Identify which cell holds the provided text, then report its [X, Y] central coordinate. 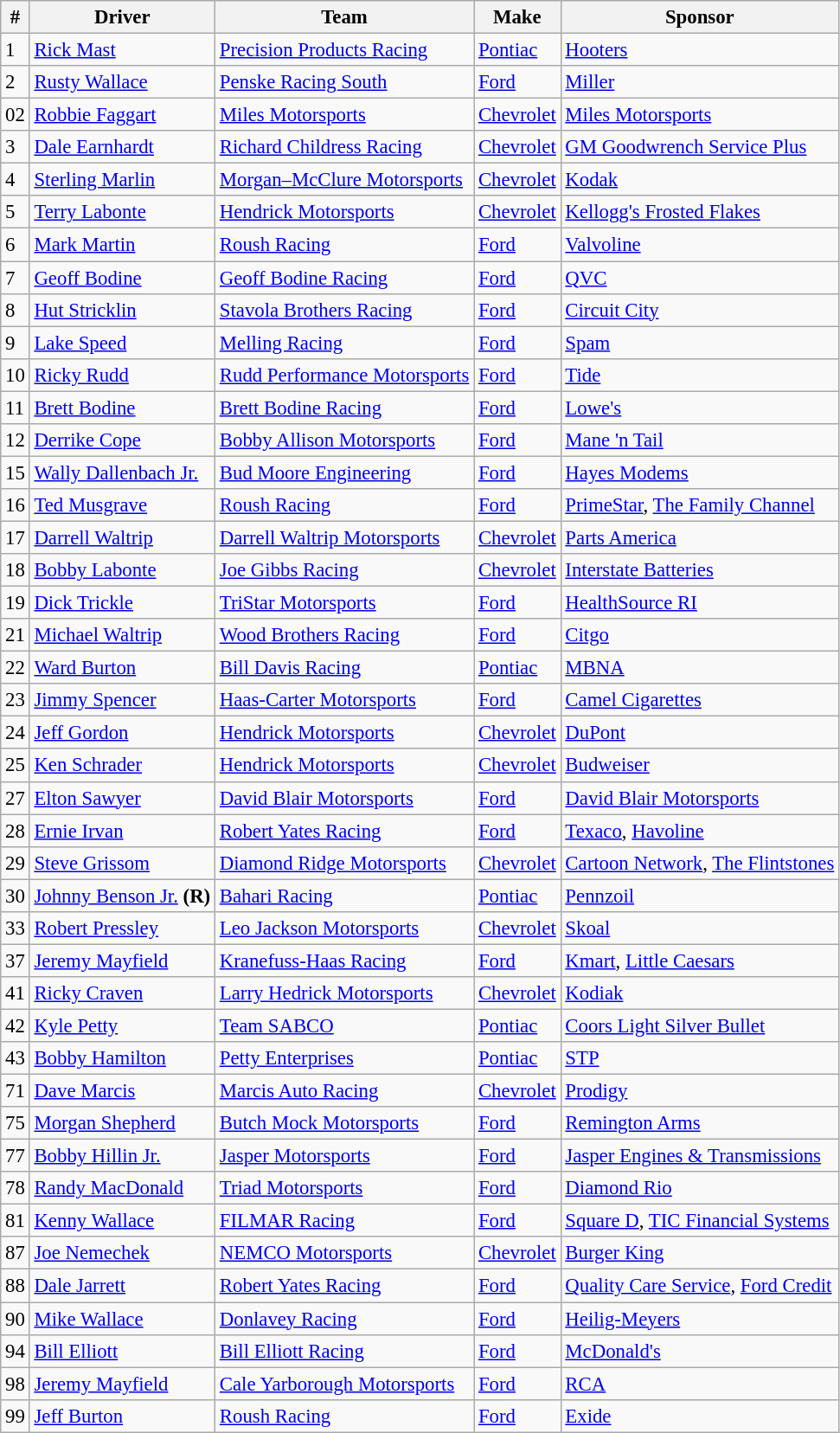
Parts America [700, 537]
37 [16, 961]
Bobby Labonte [122, 570]
Rudd Performance Motorsports [344, 375]
Mane 'n Tail [700, 440]
17 [16, 537]
Remington Arms [700, 1123]
TriStar Motorsports [344, 603]
Stavola Brothers Racing [344, 310]
Leo Jackson Motorsports [344, 929]
Mike Wallace [122, 1319]
27 [16, 798]
PrimeStar, The Family Channel [700, 505]
QVC [700, 278]
28 [16, 831]
1 [16, 50]
Larry Hedrick Motorsports [344, 993]
Skoal [700, 929]
Citgo [700, 635]
Quality Care Service, Ford Credit [700, 1286]
12 [16, 440]
Miller [700, 82]
Bahari Racing [344, 896]
Kyle Petty [122, 1025]
21 [16, 635]
Derrike Cope [122, 440]
GM Goodwrench Service Plus [700, 147]
Ernie Irvan [122, 831]
Penske Racing South [344, 82]
Exide [700, 1416]
22 [16, 668]
Jimmy Spencer [122, 700]
15 [16, 472]
Ward Burton [122, 668]
FILMAR Racing [344, 1221]
Randy MacDonald [122, 1188]
Kenny Wallace [122, 1221]
Burger King [700, 1254]
Joe Gibbs Racing [344, 570]
McDonald's [700, 1351]
Jeff Burton [122, 1416]
Team SABCO [344, 1025]
3 [16, 147]
RCA [700, 1384]
Bobby Hillin Jr. [122, 1156]
Ricky Rudd [122, 375]
90 [16, 1319]
Bobby Hamilton [122, 1058]
Michael Waltrip [122, 635]
5 [16, 212]
6 [16, 245]
Team [344, 17]
Diamond Ridge Motorsports [344, 863]
Jasper Motorsports [344, 1156]
23 [16, 700]
29 [16, 863]
7 [16, 278]
Rusty Wallace [122, 82]
16 [16, 505]
Butch Mock Motorsports [344, 1123]
Circuit City [700, 310]
Diamond Rio [700, 1188]
Bill Elliott [122, 1351]
Valvoline [700, 245]
81 [16, 1221]
Prodigy [700, 1091]
Dale Earnhardt [122, 147]
Tide [700, 375]
Petty Enterprises [344, 1058]
Donlavey Racing [344, 1319]
Kmart, Little Caesars [700, 961]
Terry Labonte [122, 212]
18 [16, 570]
11 [16, 408]
98 [16, 1384]
Richard Childress Racing [344, 147]
Morgan Shepherd [122, 1123]
NEMCO Motorsports [344, 1254]
Pennzoil [700, 896]
MBNA [700, 668]
Melling Racing [344, 343]
Kodiak [700, 993]
# [16, 17]
Spam [700, 343]
Darrell Waltrip [122, 537]
Wood Brothers Racing [344, 635]
Haas-Carter Motorsports [344, 700]
Sterling Marlin [122, 180]
Hut Stricklin [122, 310]
Coors Light Silver Bullet [700, 1025]
4 [16, 180]
Marcis Auto Racing [344, 1091]
STP [700, 1058]
Geoff Bodine [122, 278]
78 [16, 1188]
Cale Yarborough Motorsports [344, 1384]
9 [16, 343]
Hooters [700, 50]
Heilig-Meyers [700, 1319]
Ricky Craven [122, 993]
Darrell Waltrip Motorsports [344, 537]
Sponsor [700, 17]
02 [16, 115]
Precision Products Racing [344, 50]
Bobby Allison Motorsports [344, 440]
Kranefuss-Haas Racing [344, 961]
8 [16, 310]
HealthSource RI [700, 603]
25 [16, 766]
DuPont [700, 733]
87 [16, 1254]
Square D, TIC Financial Systems [700, 1221]
Elton Sawyer [122, 798]
Brett Bodine Racing [344, 408]
Mark Martin [122, 245]
Geoff Bodine Racing [344, 278]
41 [16, 993]
Steve Grissom [122, 863]
Bud Moore Engineering [344, 472]
Wally Dallenbach Jr. [122, 472]
Joe Nemechek [122, 1254]
43 [16, 1058]
Dick Trickle [122, 603]
99 [16, 1416]
42 [16, 1025]
Texaco, Havoline [700, 831]
Camel Cigarettes [700, 700]
77 [16, 1156]
Kellogg's Frosted Flakes [700, 212]
Budweiser [700, 766]
Jeff Gordon [122, 733]
Interstate Batteries [700, 570]
Johnny Benson Jr. (R) [122, 896]
Morgan–McClure Motorsports [344, 180]
94 [16, 1351]
Rick Mast [122, 50]
Dale Jarrett [122, 1286]
Triad Motorsports [344, 1188]
24 [16, 733]
30 [16, 896]
Make [517, 17]
19 [16, 603]
Robbie Faggart [122, 115]
75 [16, 1123]
Hayes Modems [700, 472]
Robert Pressley [122, 929]
Jasper Engines & Transmissions [700, 1156]
2 [16, 82]
71 [16, 1091]
Ken Schrader [122, 766]
Brett Bodine [122, 408]
Cartoon Network, The Flintstones [700, 863]
33 [16, 929]
Ted Musgrave [122, 505]
Dave Marcis [122, 1091]
Driver [122, 17]
Bill Davis Racing [344, 668]
Bill Elliott Racing [344, 1351]
10 [16, 375]
Kodak [700, 180]
Lowe's [700, 408]
Lake Speed [122, 343]
88 [16, 1286]
